Output the (x, y) coordinate of the center of the cell containing the given text.  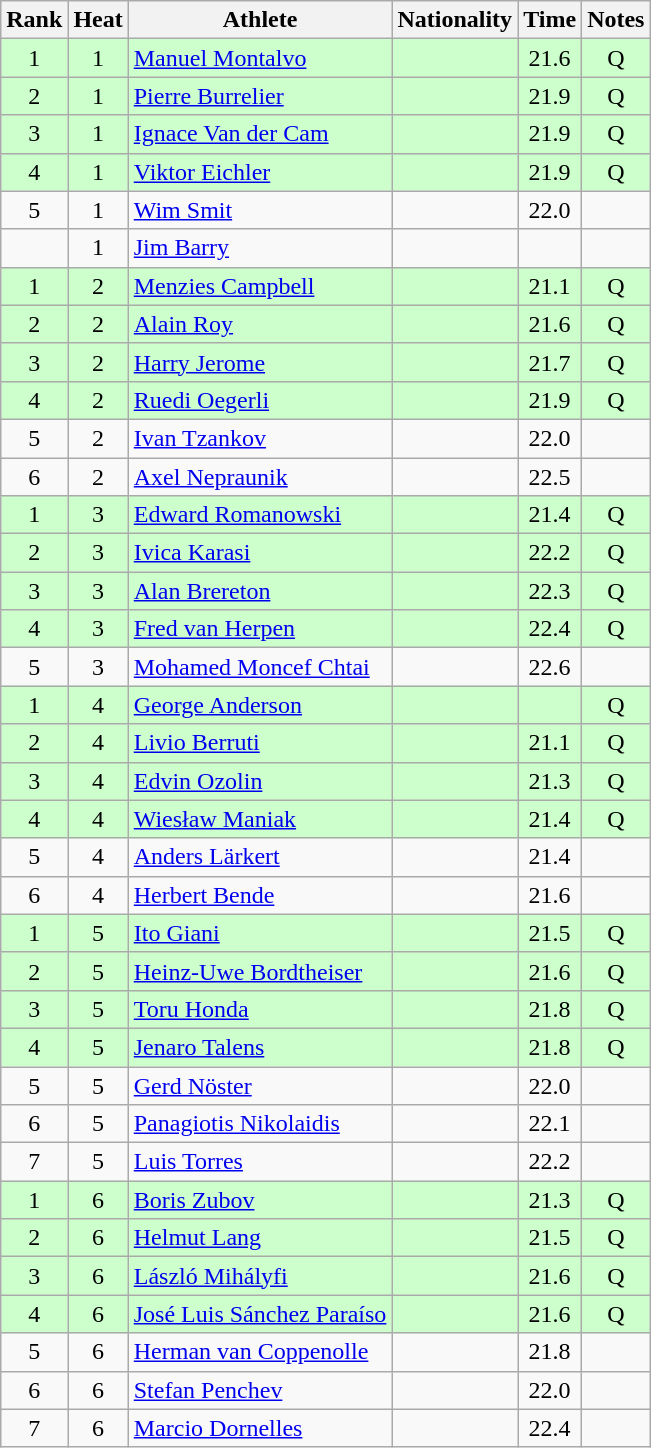
Heat (98, 20)
Jim Barry (260, 248)
Time (550, 20)
Herbert Bende (260, 895)
Notes (616, 20)
Pierre Burrelier (260, 96)
Panagiotis Nikolaidis (260, 1124)
Toru Honda (260, 1009)
Wim Smit (260, 210)
22.3 (550, 591)
Alain Roy (260, 324)
22.5 (550, 477)
22.1 (550, 1124)
Anders Lärkert (260, 857)
Ruedi Oegerli (260, 400)
Athlete (260, 20)
George Anderson (260, 705)
Jenaro Talens (260, 1047)
Ignace Van der Cam (260, 134)
Luis Torres (260, 1162)
José Luis Sánchez Paraíso (260, 1314)
Ivica Karasi (260, 553)
Gerd Nöster (260, 1085)
Edvin Ozolin (260, 781)
Ivan Tzankov (260, 438)
Marcio Dornelles (260, 1428)
Heinz-Uwe Bordtheiser (260, 971)
Harry Jerome (260, 362)
Rank (34, 20)
Stefan Penchev (260, 1390)
22.6 (550, 667)
Livio Berruti (260, 743)
Manuel Montalvo (260, 58)
Nationality (455, 20)
László Mihályfi (260, 1276)
Alan Brereton (260, 591)
Mohamed Moncef Chtai (260, 667)
Herman van Coppenolle (260, 1352)
Wiesław Maniak (260, 819)
21.7 (550, 362)
Viktor Eichler (260, 172)
Menzies Campbell (260, 286)
Edward Romanowski (260, 515)
Ito Giani (260, 933)
Boris Zubov (260, 1200)
Helmut Lang (260, 1238)
Axel Nepraunik (260, 477)
Fred van Herpen (260, 629)
